Capture the cell that displays the provided text and extract its (X, Y) central coordinate. 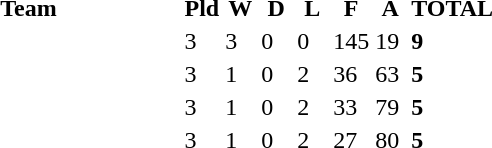
36 (352, 74)
79 (390, 107)
19 (390, 41)
33 (352, 107)
145 (352, 41)
63 (390, 74)
